Find where the given text appears and provide that cell's center as (x, y) coordinate. 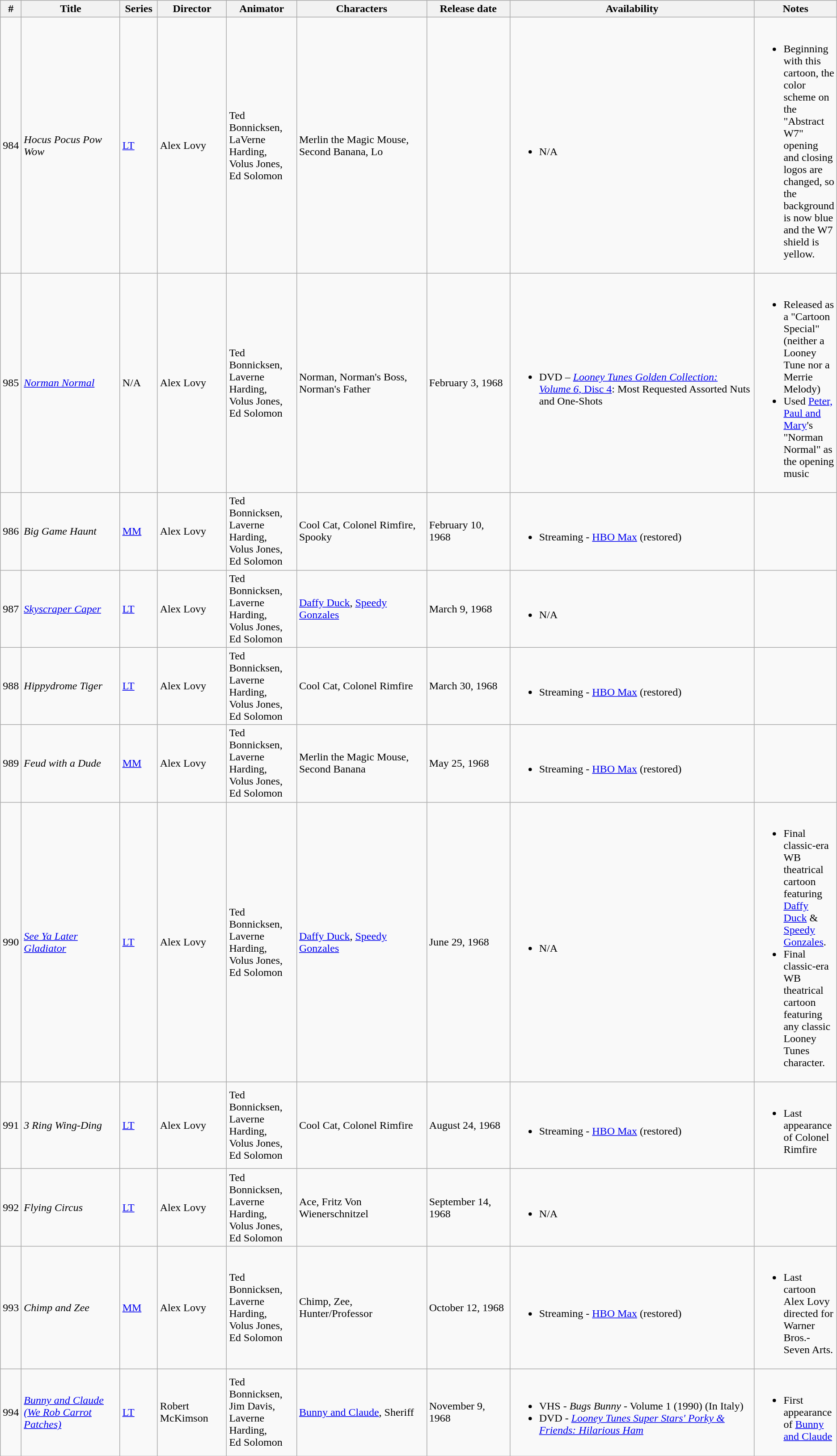
Characters (361, 9)
February 3, 1968 (468, 383)
Robert McKimson (192, 1412)
Ace, Fritz Von Wienerschnitzel (361, 1207)
Merlin the Magic Mouse, Second Banana (361, 764)
989 (11, 764)
987 (11, 609)
# (11, 9)
Norman Normal (71, 383)
3 Ring Wing-Ding (71, 1125)
Released as a "Cartoon Special" (neither a Looney Tune nor a Merrie Melody)Used Peter, Paul and Mary's "Norman Normal" as the opening music (795, 383)
June 29, 1968 (468, 942)
984 (11, 145)
Release date (468, 9)
993 (11, 1307)
August 24, 1968 (468, 1125)
May 25, 1968 (468, 764)
Norman, Norman's Boss, Norman's Father (361, 383)
Animator (262, 9)
Bunny and Claude, Sheriff (361, 1412)
November 9, 1968 (468, 1412)
Ted Bonnicksen,LaVerne Harding,Volus Jones,Ed Solomon (262, 145)
991 (11, 1125)
Title (71, 9)
Chimp, Zee, Hunter/Professor (361, 1307)
Series (139, 9)
February 10, 1968 (468, 531)
990 (11, 942)
Cool Cat, Colonel Rimfire, Spooky (361, 531)
First appearance of Bunny and Claude (795, 1412)
Merlin the Magic Mouse, Second Banana, Lo (361, 145)
Hippydrome Tiger (71, 686)
Last cartoon Alex Lovy directed for Warner Bros.-Seven Arts. (795, 1307)
March 9, 1968 (468, 609)
Flying Circus (71, 1207)
September 14, 1968 (468, 1207)
Chimp and Zee (71, 1307)
Notes (795, 9)
Hocus Pocus Pow Wow (71, 145)
Director (192, 9)
994 (11, 1412)
985 (11, 383)
988 (11, 686)
992 (11, 1207)
October 12, 1968 (468, 1307)
986 (11, 531)
Big Game Haunt (71, 531)
See Ya Later Gladiator (71, 942)
DVD – Looney Tunes Golden Collection: Volume 6, Disc 4: Most Requested Assorted Nuts and One-Shots (632, 383)
Skyscraper Caper (71, 609)
Ted Bonnicksen,Jim Davis,Laverne Harding,Ed Solomon (262, 1412)
Last appearance of Colonel Rimfire (795, 1125)
Feud with a Dude (71, 764)
VHS - Bugs Bunny - Volume 1 (1990) (In Italy)DVD - Looney Tunes Super Stars' Porky & Friends: Hilarious Ham (632, 1412)
Availability (632, 9)
Bunny and Claude (We Rob Carrot Patches) (71, 1412)
March 30, 1968 (468, 686)
